Determine the [X, Y] coordinate at the center of the cell enclosing the given text.  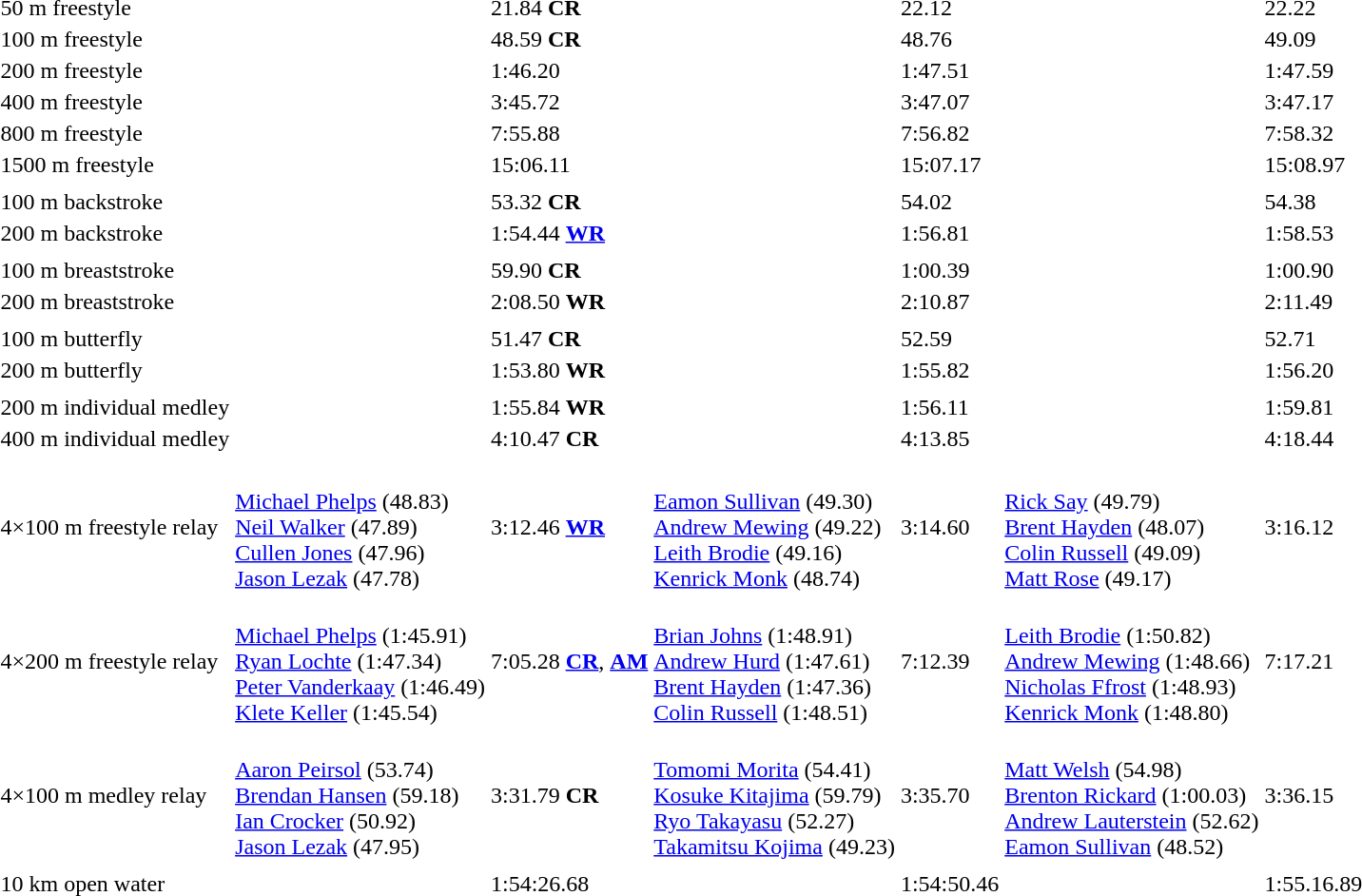
7:55.88 [569, 133]
2:10.87 [949, 302]
Eamon Sullivan (49.30)Andrew Mewing (49.22)Leith Brodie (49.16)Kenrick Monk (48.74) [774, 527]
7:56.82 [949, 133]
3:45.72 [569, 102]
Rick Say (49.79)Brent Hayden (48.07)Colin Russell (49.09)Matt Rose (49.17) [1132, 527]
1:56.81 [949, 233]
48.59 CR [569, 39]
15:07.17 [949, 165]
7:05.28 CR, AM [569, 661]
52.59 [949, 339]
3:31.79 CR [569, 795]
15:06.11 [569, 165]
4:13.85 [949, 438]
51.47 CR [569, 339]
3:35.70 [949, 795]
59.90 CR [569, 270]
Aaron Peirsol (53.74)Brendan Hansen (59.18)Ian Crocker (50.92)Jason Lezak (47.95) [360, 795]
3:14.60 [949, 527]
54.02 [949, 202]
7:12.39 [949, 661]
Brian Johns (1:48.91)Andrew Hurd (1:47.61)Brent Hayden (1:47.36)Colin Russell (1:48.51) [774, 661]
Michael Phelps (48.83)Neil Walker (47.89)Cullen Jones (47.96)Jason Lezak (47.78) [360, 527]
53.32 CR [569, 202]
4:10.47 CR [569, 438]
2:08.50 WR [569, 302]
Matt Welsh (54.98)Brenton Rickard (1:00.03)Andrew Lauterstein (52.62)Eamon Sullivan (48.52) [1132, 795]
1:55.84 WR [569, 407]
1:55.82 [949, 370]
Michael Phelps (1:45.91)Ryan Lochte (1:47.34)Peter Vanderkaay (1:46.49)Klete Keller (1:45.54) [360, 661]
1:47.51 [949, 70]
48.76 [949, 39]
1:46.20 [569, 70]
1:53.80 WR [569, 370]
Leith Brodie (1:50.82)Andrew Mewing (1:48.66)Nicholas Ffrost (1:48.93)Kenrick Monk (1:48.80) [1132, 661]
1:56.11 [949, 407]
3:12.46 WR [569, 527]
3:47.07 [949, 102]
1:54.44 WR [569, 233]
Tomomi Morita (54.41)Kosuke Kitajima (59.79)Ryo Takayasu (52.27)Takamitsu Kojima (49.23) [774, 795]
1:00.39 [949, 270]
